Extract the (X, Y) coordinate from the center of the cell holding the provided text.  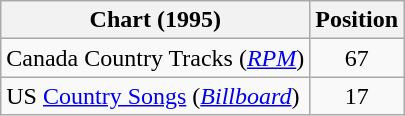
US Country Songs (Billboard) (156, 96)
Chart (1995) (156, 20)
Position (357, 20)
67 (357, 58)
Canada Country Tracks (RPM) (156, 58)
17 (357, 96)
